Scan for the cell matching the given text and deliver its (X, Y) coordinate at center. 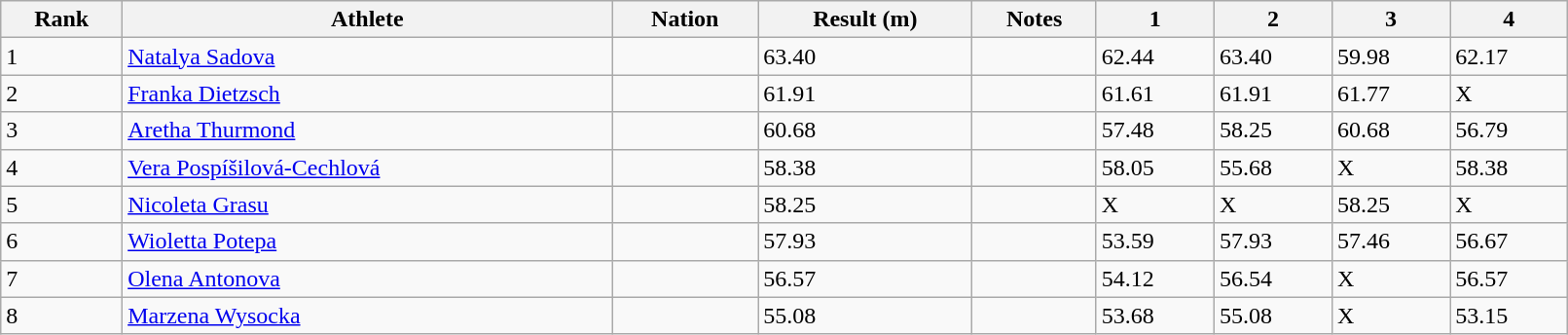
53.15 (1509, 316)
Franka Dietzsch (368, 93)
54.12 (1154, 279)
62.17 (1509, 56)
Marzena Wysocka (368, 316)
56.67 (1509, 242)
Vera Pospíšilová-Cechlová (368, 167)
Natalya Sadova (368, 56)
8 (62, 316)
53.59 (1154, 242)
Result (m) (865, 19)
59.98 (1390, 56)
56.79 (1509, 130)
62.44 (1154, 56)
Aretha Thurmond (368, 130)
57.46 (1390, 242)
7 (62, 279)
Nicoleta Grasu (368, 205)
53.68 (1154, 316)
61.77 (1390, 93)
57.48 (1154, 130)
5 (62, 205)
Nation (685, 19)
58.05 (1154, 167)
56.54 (1273, 279)
Athlete (368, 19)
Notes (1034, 19)
6 (62, 242)
Rank (62, 19)
55.68 (1273, 167)
61.61 (1154, 93)
Olena Antonova (368, 279)
Wioletta Potepa (368, 242)
